For the text-containing cell, return its midpoint in (x, y) coordinate format. 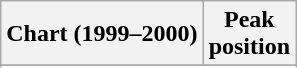
Chart (1999–2000) (102, 34)
Peak position (249, 34)
